Search for the cell housing the specified text and yield its (X, Y) center coordinate. 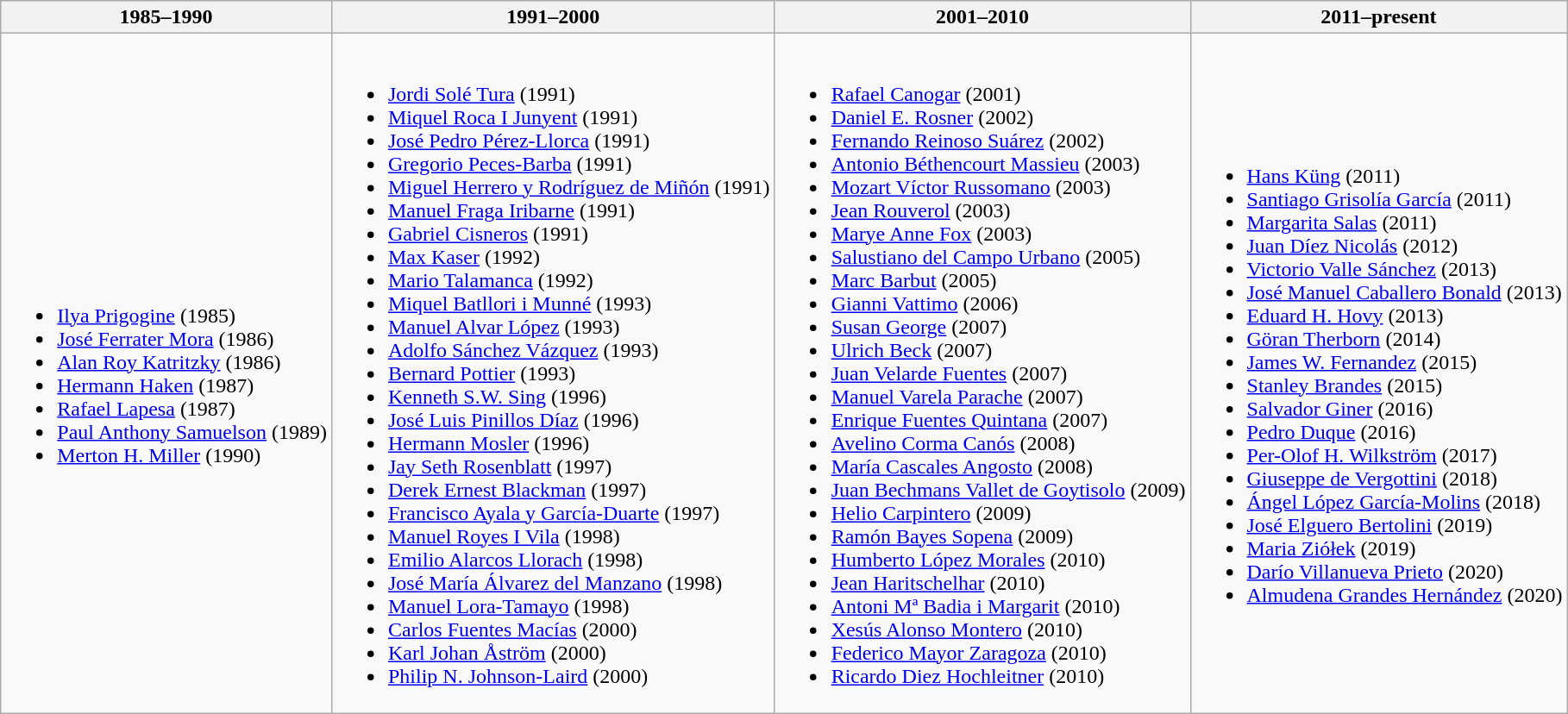
1991–2000 (553, 17)
1985–1990 (166, 17)
2011–present (1378, 17)
2001–2010 (982, 17)
